Detect which cell encompasses the target text, then output its (x, y) center coordinate. 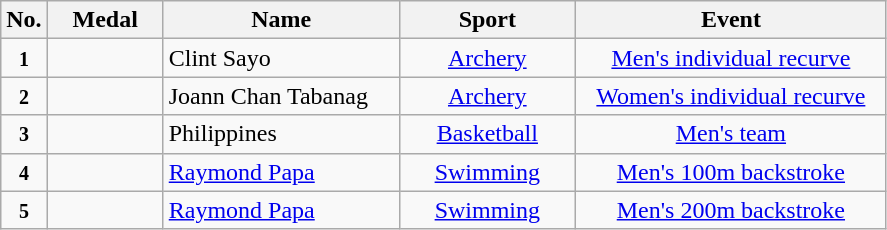
Clint Sayo (281, 58)
Name (281, 20)
Women's individual recurve (730, 96)
Joann Chan Tabanag (281, 96)
5 (24, 210)
1 (24, 58)
Medal (105, 20)
Event (730, 20)
Men's team (730, 134)
Men's 100m backstroke (730, 172)
Sport (487, 20)
Philippines (281, 134)
Men's individual recurve (730, 58)
4 (24, 172)
No. (24, 20)
3 (24, 134)
Men's 200m backstroke (730, 210)
Basketball (487, 134)
2 (24, 96)
